From the cell containing the given text, extract its center point as (X, Y) coordinate. 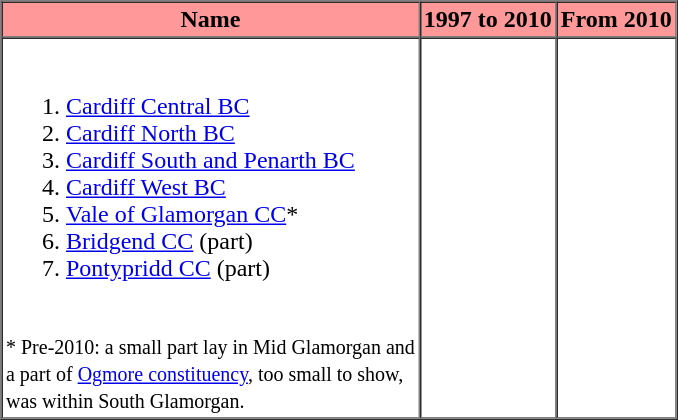
1997 to 2010 (488, 20)
Name (211, 20)
From 2010 (616, 20)
